Determine the (X, Y) coordinate at the center of the cell enclosing the given text.  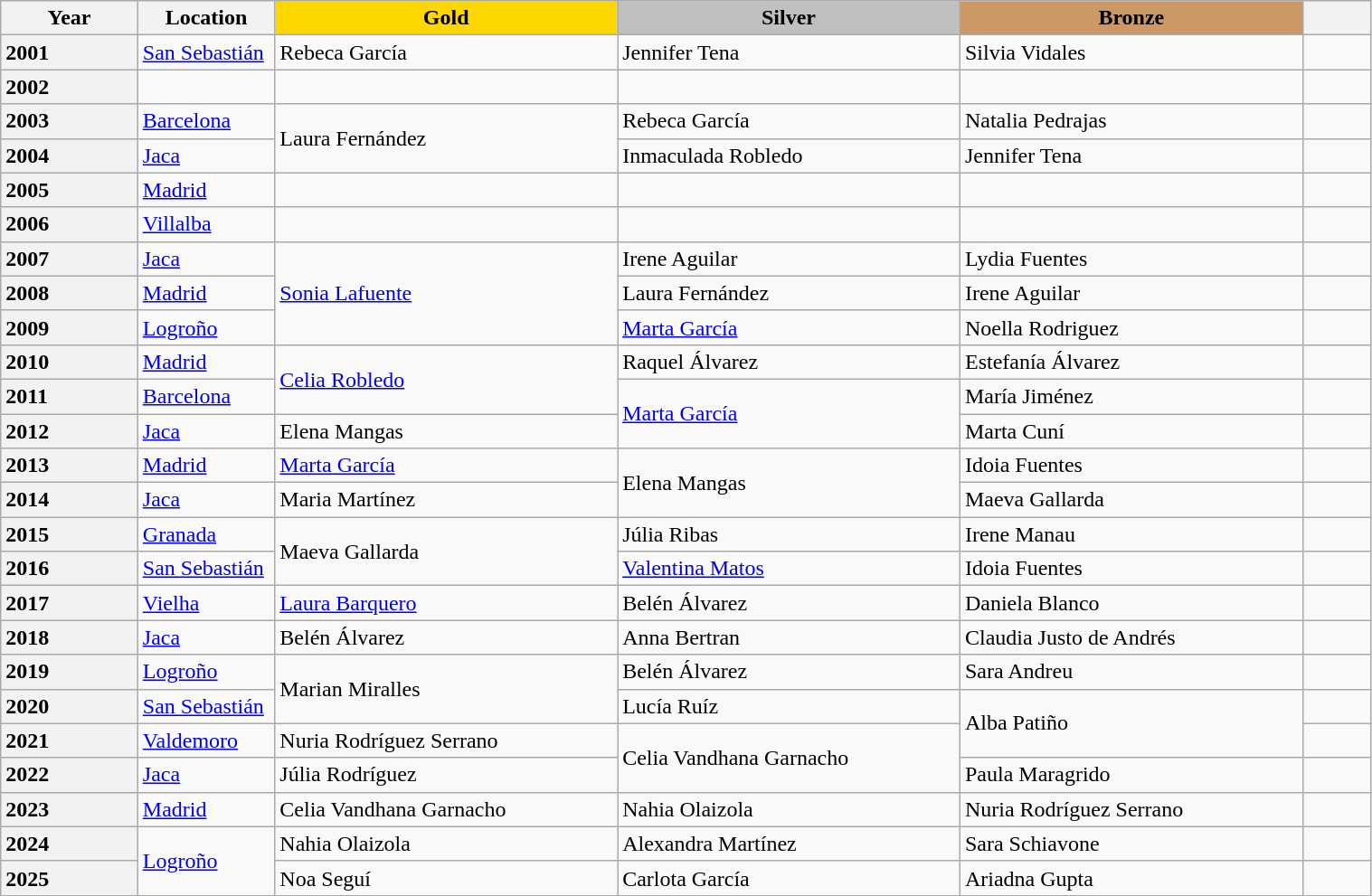
Estefanía Álvarez (1131, 362)
2006 (70, 224)
Júlia Rodríguez (447, 775)
2002 (70, 87)
2010 (70, 362)
Noella Rodriguez (1131, 327)
Natalia Pedrajas (1131, 121)
Valdemoro (206, 740)
Valentina Matos (789, 569)
2021 (70, 740)
2004 (70, 156)
2024 (70, 844)
Granada (206, 534)
2018 (70, 637)
Noa Seguí (447, 878)
Carlota García (789, 878)
María Jiménez (1131, 396)
Sara Schiavone (1131, 844)
2003 (70, 121)
2020 (70, 706)
Silver (789, 18)
Raquel Álvarez (789, 362)
Daniela Blanco (1131, 603)
Marta Cuní (1131, 431)
Inmaculada Robledo (789, 156)
Anna Bertran (789, 637)
2013 (70, 466)
Alexandra Martínez (789, 844)
Sonia Lafuente (447, 293)
Júlia Ribas (789, 534)
2011 (70, 396)
2001 (70, 52)
Ariadna Gupta (1131, 878)
Location (206, 18)
Vielha (206, 603)
2017 (70, 603)
Celia Robledo (447, 379)
Maria Martínez (447, 500)
2023 (70, 809)
2022 (70, 775)
2012 (70, 431)
2009 (70, 327)
Lucía Ruíz (789, 706)
2005 (70, 190)
Silvia Vidales (1131, 52)
Irene Manau (1131, 534)
2014 (70, 500)
Paula Maragrido (1131, 775)
2008 (70, 293)
2016 (70, 569)
Claudia Justo de Andrés (1131, 637)
Laura Barquero (447, 603)
Bronze (1131, 18)
Villalba (206, 224)
2015 (70, 534)
2019 (70, 672)
Year (70, 18)
Sara Andreu (1131, 672)
Alba Patiño (1131, 723)
Marian Miralles (447, 689)
2025 (70, 878)
2007 (70, 259)
Lydia Fuentes (1131, 259)
Gold (447, 18)
